Detect which cell encompasses the target text, then output its (X, Y) center coordinate. 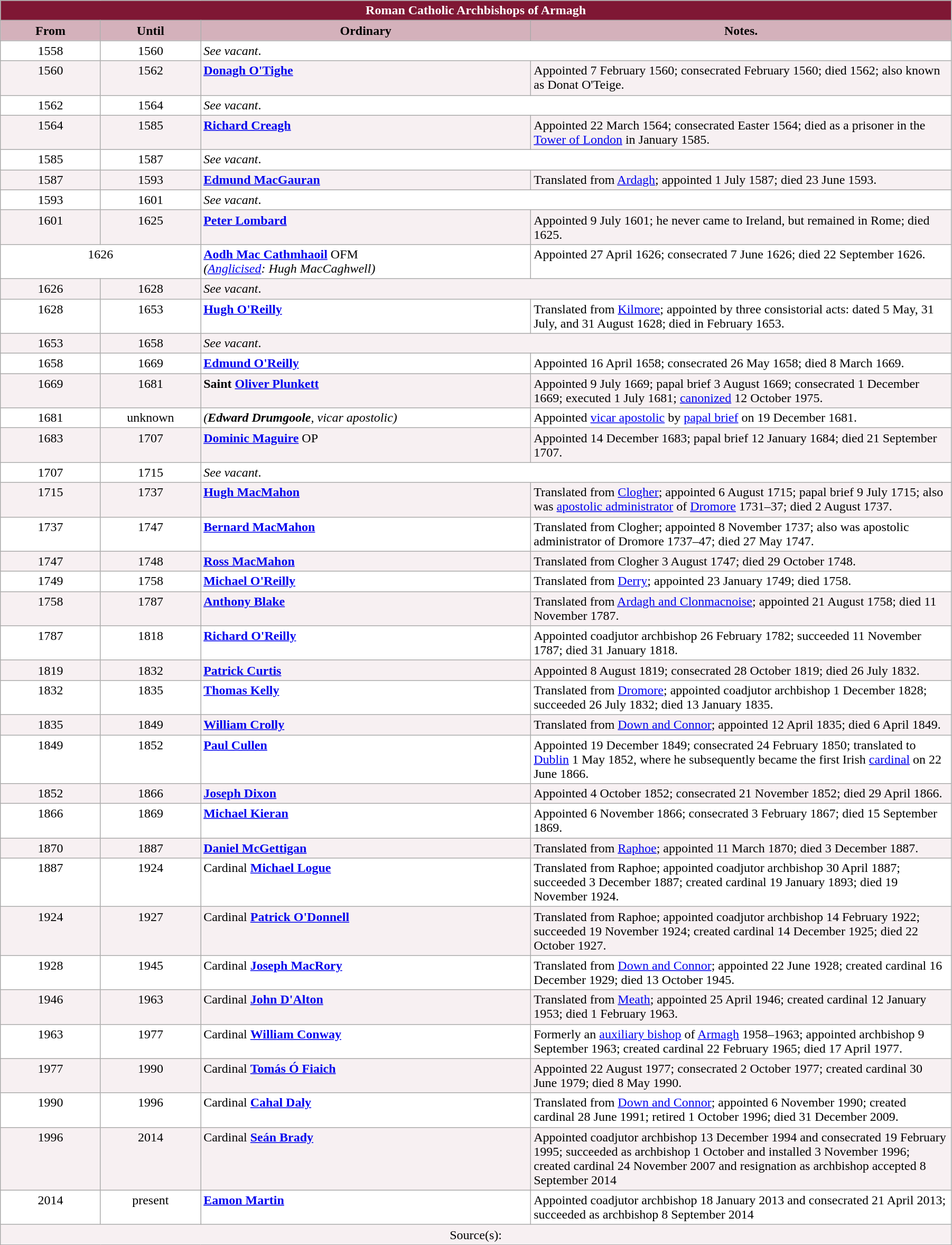
Translated from Dromore; appointed coadjutor archbishop 1 December 1828; succeeded 26 July 1832; died 13 January 1835. (741, 698)
Source(s): (476, 1234)
1869 (150, 821)
Appointed 7 February 1560; consecrated February 1560; died 1562; also known as Donat O'Teige. (741, 78)
Edmund MacGauran (366, 180)
Translated from Derry; appointed 23 January 1749; died 1758. (741, 581)
From (51, 31)
(Edward Drumgoole, vicar apostolic) (366, 418)
Translated from Down and Connor; appointed 6 November 1990; created cardinal 28 June 1991; retired 1 October 1996; died 31 December 2009. (741, 1110)
Appointed 27 April 1626; consecrated 7 June 1626; died 22 September 1626. (741, 261)
Translated from Raphoe; appointed 11 March 1870; died 3 December 1887. (741, 848)
Notes. (741, 31)
Roman Catholic Archbishops of Armagh (476, 11)
Translated from Down and Connor; appointed 12 April 1835; died 6 April 1849. (741, 724)
1819 (51, 670)
Saint Oliver Plunkett (366, 391)
1625 (150, 227)
Appointed coadjutor archbishop 26 February 1782; succeeded 11 November 1787; died 31 January 1818. (741, 643)
Appointed vicar apostolic by papal brief on 19 December 1681. (741, 418)
Dominic Maguire OP (366, 445)
Appointed 4 October 1852; consecrated 21 November 1852; died 29 April 1866. (741, 794)
Translated from Clogher 3 August 1747; died 29 October 1748. (741, 561)
Appointed 8 August 1819; consecrated 28 October 1819; died 26 July 1832. (741, 670)
Daniel McGettigan (366, 848)
Donagh O'Tighe (366, 78)
Richard O'Reilly (366, 643)
Patrick Curtis (366, 670)
Formerly an auxiliary bishop of Armagh 1958–1963; appointed archbishop 9 September 1963; created cardinal 22 February 1965; died 17 April 1977. (741, 1041)
Michael O'Reilly (366, 581)
Appointed 16 April 1658; consecrated 26 May 1658; died 8 March 1669. (741, 364)
Ordinary (366, 31)
Thomas Kelly (366, 698)
Until (150, 31)
Richard Creagh (366, 132)
Michael Kieran (366, 821)
Translated from Down and Connor; appointed 22 June 1928; created cardinal 16 December 1929; died 13 October 1945. (741, 972)
Cardinal Seán Brady (366, 1158)
1945 (150, 972)
Aodh Mac Cathmhaoil OFM(Anglicised: Hugh MacCaghwell) (366, 261)
Appointed 22 August 1977; consecrated 2 October 1977; created cardinal 30 June 1979; died 8 May 1990. (741, 1076)
Paul Cullen (366, 759)
Appointed 6 November 1866; consecrated 3 February 1867; died 15 September 1869. (741, 821)
Translated from Clogher; appointed 8 November 1737; also was apostolic administrator of Dromore 1737–47; died 27 May 1747. (741, 534)
1946 (51, 1007)
1870 (51, 848)
Cardinal Cahal Daly (366, 1110)
Hugh MacMahon (366, 500)
Ross MacMahon (366, 561)
Appointed 9 July 1601; he never came to Ireland, but remained in Rome; died 1625. (741, 227)
Appointed 9 July 1669; papal brief 3 August 1669; consecrated 1 December 1669; executed 1 July 1681; canonized 12 October 1975. (741, 391)
1927 (150, 931)
Appointed 22 March 1564; consecrated Easter 1564; died as a prisoner in the Tower of London in January 1585. (741, 132)
1818 (150, 643)
Cardinal Tomás Ó Fiaich (366, 1076)
present (150, 1207)
Bernard MacMahon (366, 534)
Anthony Blake (366, 609)
Cardinal Michael Logue (366, 882)
1558 (51, 51)
William Crolly (366, 724)
1928 (51, 972)
Appointed 14 December 1683; papal brief 12 January 1684; died 21 September 1707. (741, 445)
Appointed coadjutor archbishop 18 January 2013 and consecrated 21 April 2013; succeeded as archbishop 8 September 2014 (741, 1207)
Translated from Ardagh; appointed 1 July 1587; died 23 June 1593. (741, 180)
Translated from Clogher; appointed 6 August 1715; papal brief 9 July 1715; also was apostolic administrator of Dromore 1731–37; died 2 August 1737. (741, 500)
1683 (51, 445)
Cardinal William Conway (366, 1041)
Edmund O'Reilly (366, 364)
Hugh O'Reilly (366, 316)
Translated from Kilmore; appointed by three consistorial acts: dated 5 May, 31 July, and 31 August 1628; died in February 1653. (741, 316)
Joseph Dixon (366, 794)
1748 (150, 561)
Translated from Meath; appointed 25 April 1946; created cardinal 12 January 1953; died 1 February 1963. (741, 1007)
Cardinal Patrick O'Donnell (366, 931)
unknown (150, 418)
Translated from Ardagh and Clonmacnoise; appointed 21 August 1758; died 11 November 1787. (741, 609)
Eamon Martin (366, 1207)
Peter Lombard (366, 227)
Cardinal Joseph MacRory (366, 972)
Cardinal John D'Alton (366, 1007)
1749 (51, 581)
